Search for the cell housing the specified text and yield its (X, Y) center coordinate. 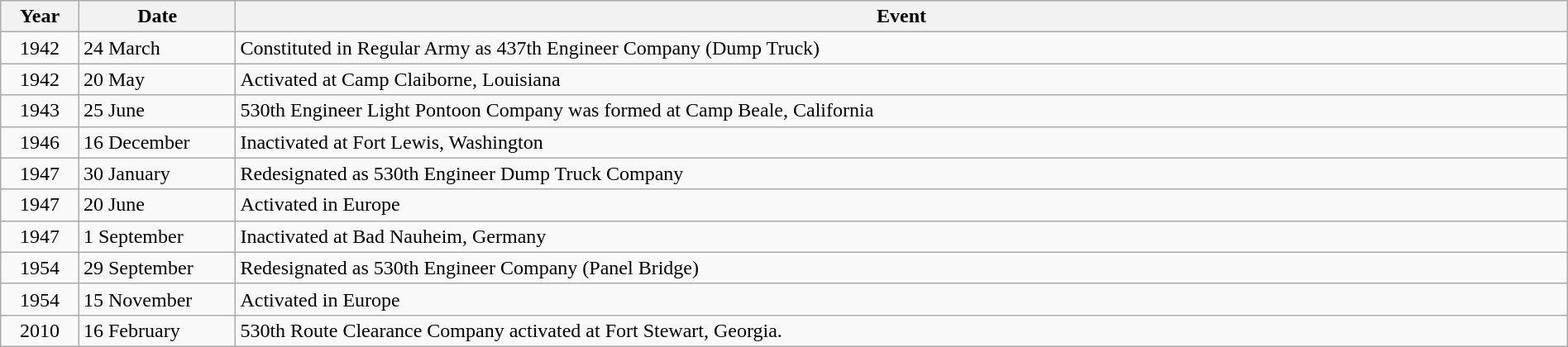
1946 (40, 142)
Activated at Camp Claiborne, Louisiana (901, 79)
16 December (157, 142)
Constituted in Regular Army as 437th Engineer Company (Dump Truck) (901, 48)
24 March (157, 48)
530th Route Clearance Company activated at Fort Stewart, Georgia. (901, 330)
Redesignated as 530th Engineer Dump Truck Company (901, 173)
Event (901, 17)
29 September (157, 268)
Year (40, 17)
25 June (157, 111)
Inactivated at Bad Nauheim, Germany (901, 236)
Date (157, 17)
16 February (157, 330)
Inactivated at Fort Lewis, Washington (901, 142)
1943 (40, 111)
530th Engineer Light Pontoon Company was formed at Camp Beale, California (901, 111)
20 June (157, 205)
15 November (157, 299)
30 January (157, 173)
2010 (40, 330)
1 September (157, 236)
Redesignated as 530th Engineer Company (Panel Bridge) (901, 268)
20 May (157, 79)
